Return (x, y) of the center of cell containing provided text 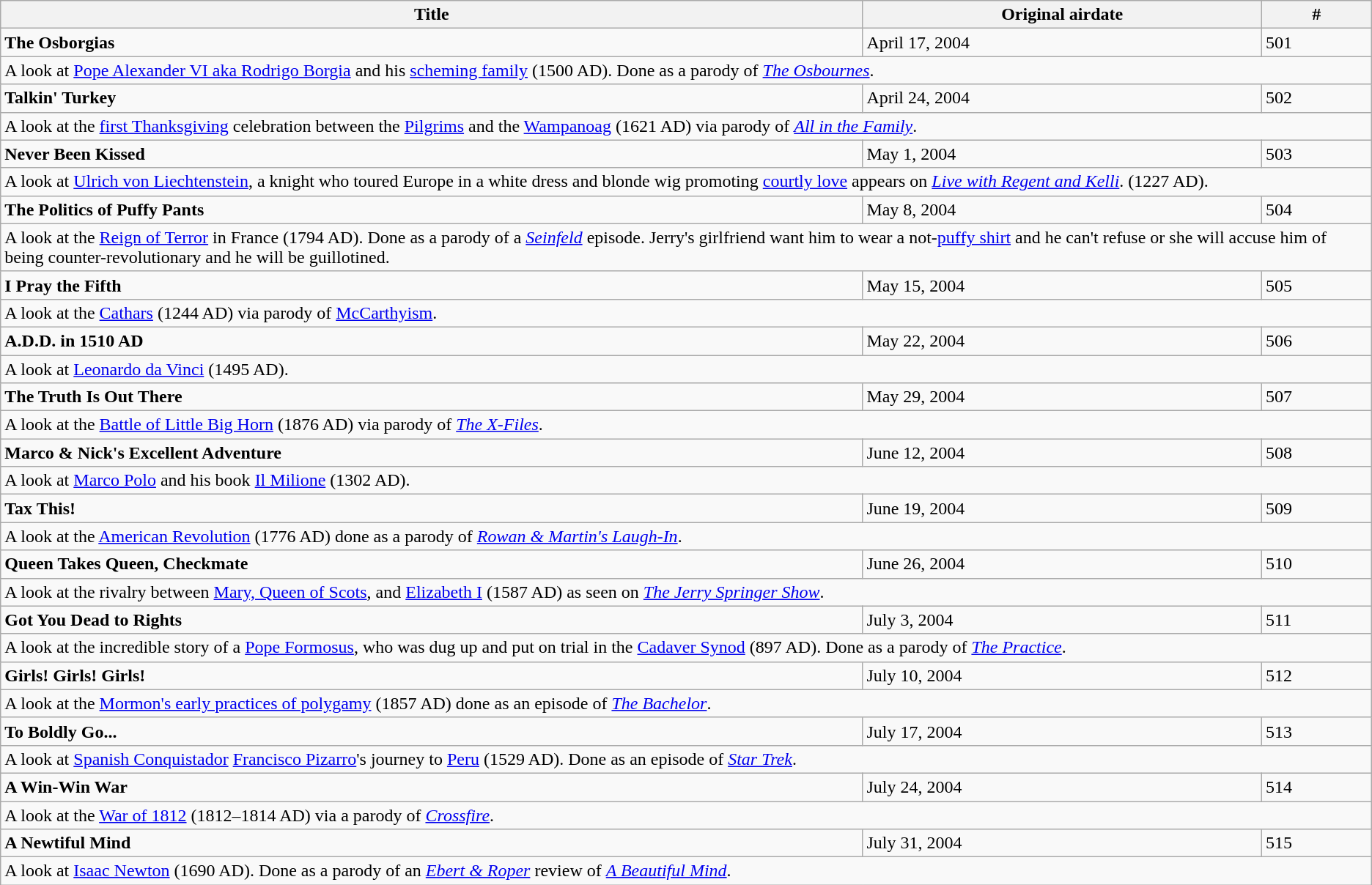
July 24, 2004 (1063, 787)
505 (1316, 285)
July 31, 2004 (1063, 843)
To Boldly Go... (432, 731)
A look at Marco Polo and his book Il Milione (1302 AD). (686, 481)
May 29, 2004 (1063, 397)
A.D.D. in 1510 AD (432, 341)
Queen Takes Queen, Checkmate (432, 564)
A look at Pope Alexander VI aka Rodrigo Borgia and his scheming family (1500 AD). Done as a parody of The Osbournes. (686, 70)
A look at Spanish Conquistador Francisco Pizarro's journey to Peru (1529 AD). Done as an episode of Star Trek. (686, 759)
The Truth Is Out There (432, 397)
510 (1316, 564)
The Osborgias (432, 42)
A Win-Win War (432, 787)
A look at the incredible story of a Pope Formosus, who was dug up and put on trial in the Cadaver Synod (897 AD). Done as a parody of The Practice. (686, 648)
509 (1316, 508)
May 1, 2004 (1063, 154)
July 3, 2004 (1063, 620)
April 24, 2004 (1063, 98)
# (1316, 15)
501 (1316, 42)
514 (1316, 787)
Talkin' Turkey (432, 98)
A look at the Battle of Little Big Horn (1876 AD) via parody of The X-Files. (686, 425)
Never Been Kissed (432, 154)
Title (432, 15)
June 26, 2004 (1063, 564)
June 12, 2004 (1063, 453)
A look at Isaac Newton (1690 AD). Done as a parody of an Ebert & Roper review of A Beautiful Mind. (686, 871)
May 15, 2004 (1063, 285)
June 19, 2004 (1063, 508)
July 10, 2004 (1063, 675)
A look at the rivalry between Mary, Queen of Scots, and Elizabeth I (1587 AD) as seen on The Jerry Springer Show. (686, 592)
April 17, 2004 (1063, 42)
513 (1316, 731)
A look at the American Revolution (1776 AD) done as a parody of Rowan & Martin's Laugh-In. (686, 536)
May 8, 2004 (1063, 210)
Tax This! (432, 508)
515 (1316, 843)
I Pray the Fifth (432, 285)
512 (1316, 675)
Got You Dead to Rights (432, 620)
Marco & Nick's Excellent Adventure (432, 453)
A look at Leonardo da Vinci (1495 AD). (686, 369)
507 (1316, 397)
504 (1316, 210)
502 (1316, 98)
A look at the Mormon's early practices of polygamy (1857 AD) done as an episode of The Bachelor. (686, 703)
511 (1316, 620)
A look at the Cathars (1244 AD) via parody of McCarthyism. (686, 313)
A look at the War of 1812 (1812–1814 AD) via a parody of Crossfire. (686, 815)
Original airdate (1063, 15)
A look at the first Thanksgiving celebration between the Pilgrims and the Wampanoag (1621 AD) via parody of All in the Family. (686, 126)
May 22, 2004 (1063, 341)
508 (1316, 453)
The Politics of Puffy Pants (432, 210)
July 17, 2004 (1063, 731)
506 (1316, 341)
503 (1316, 154)
Girls! Girls! Girls! (432, 675)
A Newtiful Mind (432, 843)
